Identify which cell holds the provided text, then report its [x, y] central coordinate. 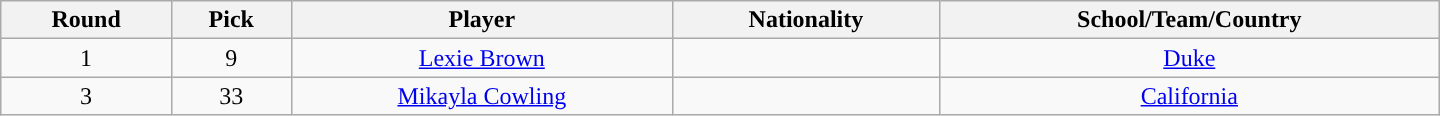
Round [86, 20]
Duke [1189, 58]
Pick [231, 20]
1 [86, 58]
33 [231, 96]
Player [482, 20]
Nationality [806, 20]
Mikayla Cowling [482, 96]
California [1189, 96]
3 [86, 96]
School/Team/Country [1189, 20]
Lexie Brown [482, 58]
9 [231, 58]
